Identify which cell holds the provided text, then report its (X, Y) central coordinate. 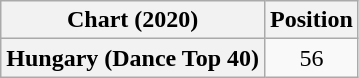
Position (312, 20)
56 (312, 58)
Chart (2020) (133, 20)
Hungary (Dance Top 40) (133, 58)
